Output the [X, Y] coordinate of the center of the cell containing the given text.  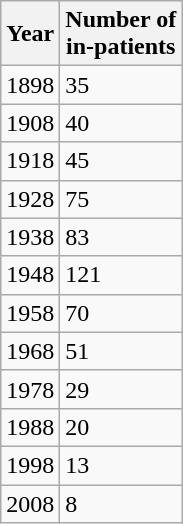
1928 [30, 199]
1908 [30, 123]
121 [121, 275]
1958 [30, 313]
8 [121, 503]
13 [121, 465]
29 [121, 389]
1938 [30, 237]
1918 [30, 161]
45 [121, 161]
1898 [30, 85]
51 [121, 351]
1978 [30, 389]
1998 [30, 465]
Number ofin-patients [121, 34]
35 [121, 85]
20 [121, 427]
70 [121, 313]
1988 [30, 427]
1948 [30, 275]
83 [121, 237]
2008 [30, 503]
1968 [30, 351]
Year [30, 34]
75 [121, 199]
40 [121, 123]
